Return the [X, Y] coordinate for the center point of the cell that contains the specified text.  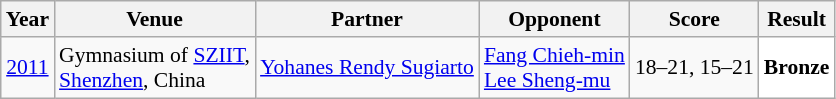
Fang Chieh-min Lee Sheng-mu [554, 68]
Gymnasium of SZIIT,Shenzhen, China [154, 68]
Partner [367, 19]
Score [694, 19]
Opponent [554, 19]
Venue [154, 19]
2011 [28, 68]
Result [797, 19]
Bronze [797, 68]
Yohanes Rendy Sugiarto [367, 68]
18–21, 15–21 [694, 68]
Year [28, 19]
